Determine the (X, Y) coordinate at the center of the cell enclosing the given text.  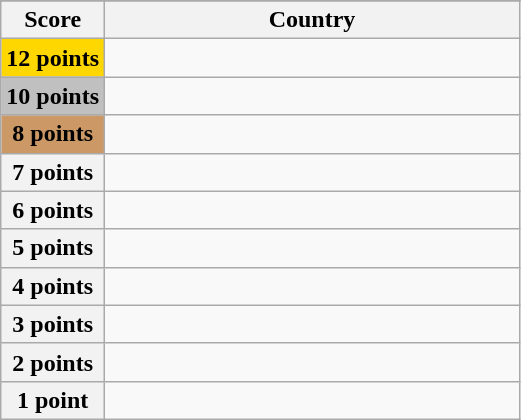
2 points (53, 362)
3 points (53, 324)
Score (53, 20)
8 points (53, 134)
12 points (53, 58)
Country (312, 20)
1 point (53, 400)
5 points (53, 248)
10 points (53, 96)
4 points (53, 286)
7 points (53, 172)
6 points (53, 210)
